For the text-containing cell, return its midpoint in [X, Y] coordinate format. 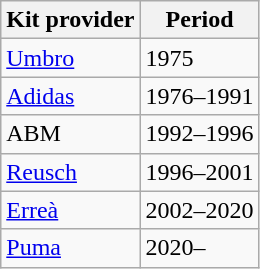
1975 [200, 58]
1992–1996 [200, 134]
Adidas [70, 96]
1976–1991 [200, 96]
Period [200, 20]
1996–2001 [200, 172]
Reusch [70, 172]
Puma [70, 248]
ABM [70, 134]
Kit provider [70, 20]
2002–2020 [200, 210]
2020– [200, 248]
Erreà [70, 210]
Umbro [70, 58]
